For the text-containing cell, return its midpoint in (X, Y) coordinate format. 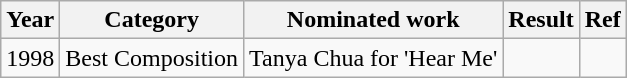
Category (152, 20)
Year (30, 20)
Tanya Chua for 'Hear Me' (374, 58)
Result (541, 20)
Nominated work (374, 20)
Best Composition (152, 58)
1998 (30, 58)
Ref (602, 20)
